Determine the [X, Y] coordinate at the center of the cell enclosing the given text.  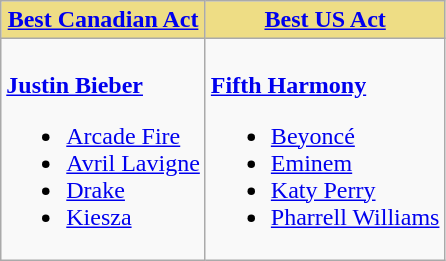
Justin BieberArcade FireAvril LavigneDrakeKiesza [104, 150]
Best Canadian Act [104, 20]
Fifth HarmonyBeyoncéEminemKaty PerryPharrell Williams [325, 150]
Best US Act [325, 20]
